Scan for the cell matching the given text and deliver its (x, y) coordinate at center. 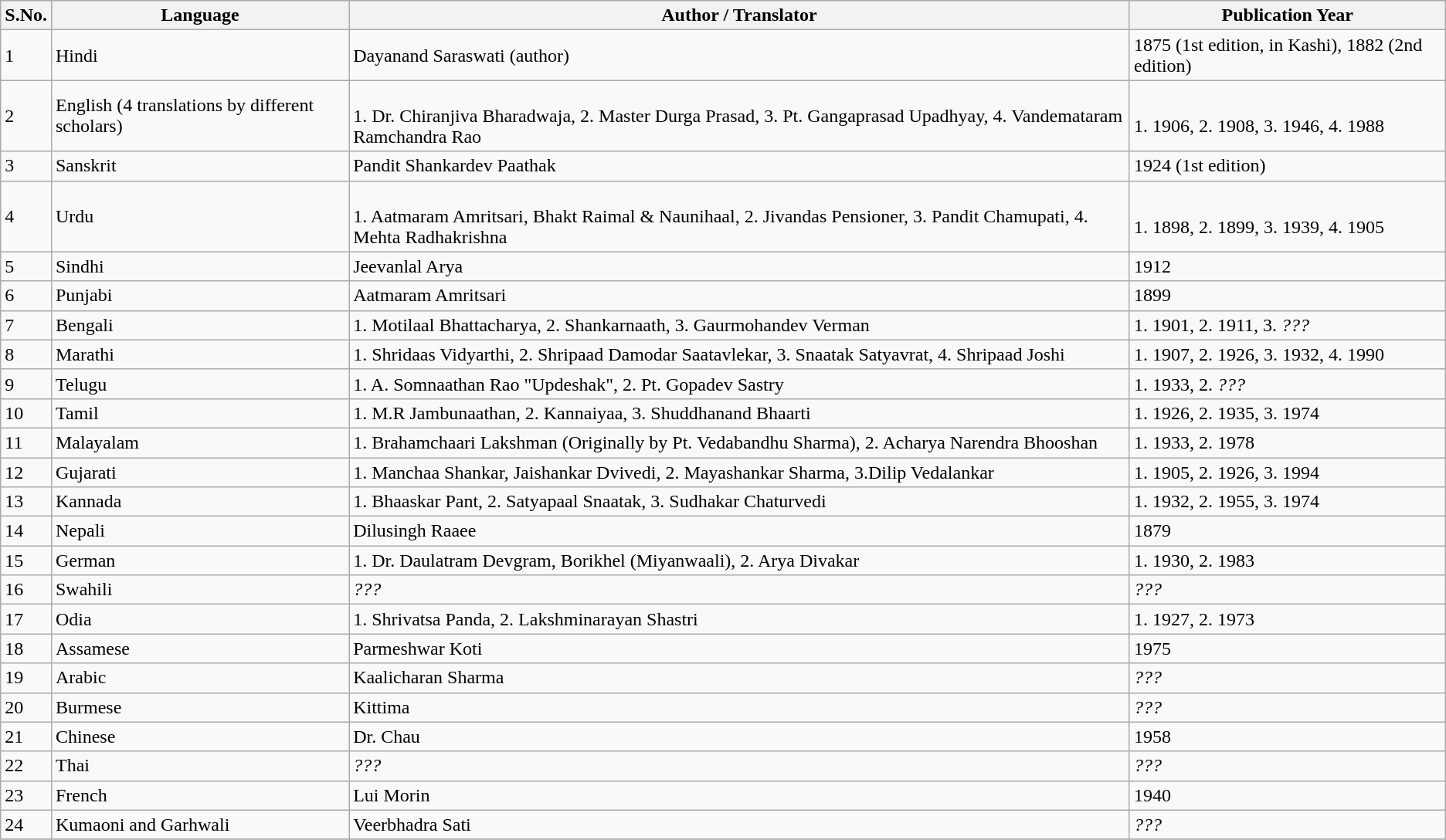
Author / Translator (740, 15)
14 (26, 531)
1912 (1287, 266)
Arabic (199, 678)
19 (26, 678)
Burmese (199, 707)
9 (26, 384)
Kittima (740, 707)
12 (26, 472)
1. Aatmaram Amritsari, Bhakt Raimal & Naunihaal, 2. Jivandas Pensioner, 3. Pandit Chamupati, 4. Mehta Radhakrishna (740, 216)
Kannada (199, 502)
1879 (1287, 531)
English (4 translations by different scholars) (199, 116)
Assamese (199, 649)
S.No. (26, 15)
1. Dr. Chiranjiva Bharadwaja, 2. Master Durga Prasad, 3. Pt. Gangaprasad Upadhyay, 4. Vandemataram Ramchandra Rao (740, 116)
5 (26, 266)
Tamil (199, 413)
1. 1907, 2. 1926, 3. 1932, 4. 1990 (1287, 354)
10 (26, 413)
21 (26, 737)
1. M.R Jambunaathan, 2. Kannaiyaa, 3. Shuddhanand Bhaarti (740, 413)
Lui Morin (740, 795)
1. 1901, 2. 1911, 3. ??? (1287, 325)
1. Shridaas Vidyarthi, 2. Shripaad Damodar Saatavlekar, 3. Snaatak Satyavrat, 4. Shripaad Joshi (740, 354)
8 (26, 354)
Parmeshwar Koti (740, 649)
Chinese (199, 737)
13 (26, 502)
Odia (199, 619)
Hindi (199, 56)
1. 1930, 2. 1983 (1287, 561)
1. 1906, 2. 1908, 3. 1946, 4. 1988 (1287, 116)
1. 1932, 2. 1955, 3. 1974 (1287, 502)
1. Manchaa Shankar, Jaishankar Dvivedi, 2. Mayashankar Sharma, 3.Dilip Vedalankar (740, 472)
1899 (1287, 296)
Sanskrit (199, 166)
Sindhi (199, 266)
1. Shrivatsa Panda, 2. Lakshminarayan Shastri (740, 619)
1. 1933, 2. 1978 (1287, 442)
18 (26, 649)
1. 1905, 2. 1926, 3. 1994 (1287, 472)
4 (26, 216)
22 (26, 766)
11 (26, 442)
Urdu (199, 216)
1. 1933, 2. ??? (1287, 384)
1875 (1st edition, in Kashi), 1882 (2nd edition) (1287, 56)
17 (26, 619)
Jeevanlal Arya (740, 266)
Kumaoni and Garhwali (199, 825)
Pandit Shankardev Paathak (740, 166)
Punjabi (199, 296)
1. A. Somnaathan Rao "Updeshak", 2. Pt. Gopadev Sastry (740, 384)
Dr. Chau (740, 737)
Aatmaram Amritsari (740, 296)
Bengali (199, 325)
1. Dr. Daulatram Devgram, Borikhel (Miyanwaali), 2. Arya Divakar (740, 561)
Telugu (199, 384)
1. Motilaal Bhattacharya, 2. Shankarnaath, 3. Gaurmohandev Verman (740, 325)
6 (26, 296)
Malayalam (199, 442)
1. Brahamchaari Lakshman (Originally by Pt. Vedabandhu Sharma), 2. Acharya Narendra Bhooshan (740, 442)
1940 (1287, 795)
7 (26, 325)
Publication Year (1287, 15)
1. 1926, 2. 1935, 3. 1974 (1287, 413)
1958 (1287, 737)
1. 1927, 2. 1973 (1287, 619)
Dayanand Saraswati (author) (740, 56)
23 (26, 795)
16 (26, 590)
1975 (1287, 649)
Thai (199, 766)
Dilusingh Raaee (740, 531)
3 (26, 166)
Gujarati (199, 472)
Language (199, 15)
French (199, 795)
Nepali (199, 531)
1 (26, 56)
15 (26, 561)
2 (26, 116)
Veerbhadra Sati (740, 825)
1. Bhaaskar Pant, 2. Satyapaal Snaatak, 3. Sudhakar Chaturvedi (740, 502)
Marathi (199, 354)
20 (26, 707)
24 (26, 825)
Swahili (199, 590)
German (199, 561)
Kaalicharan Sharma (740, 678)
1. 1898, 2. 1899, 3. 1939, 4. 1905 (1287, 216)
1924 (1st edition) (1287, 166)
